Return [x, y] of the center of cell containing provided text 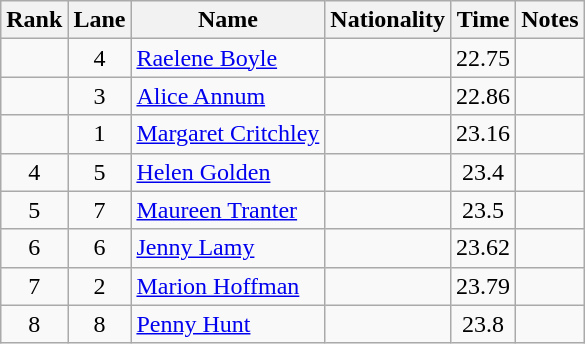
Penny Hunt [228, 324]
Lane [100, 20]
Nationality [388, 20]
3 [100, 96]
Jenny Lamy [228, 248]
Helen Golden [228, 172]
Marion Hoffman [228, 286]
2 [100, 286]
23.62 [484, 248]
22.86 [484, 96]
Rank [34, 20]
Raelene Boyle [228, 58]
1 [100, 134]
Name [228, 20]
23.79 [484, 286]
Maureen Tranter [228, 210]
23.8 [484, 324]
Time [484, 20]
23.16 [484, 134]
Alice Annum [228, 96]
Notes [550, 20]
23.5 [484, 210]
Margaret Critchley [228, 134]
23.4 [484, 172]
22.75 [484, 58]
